Identify which cell holds the provided text, then report its [x, y] central coordinate. 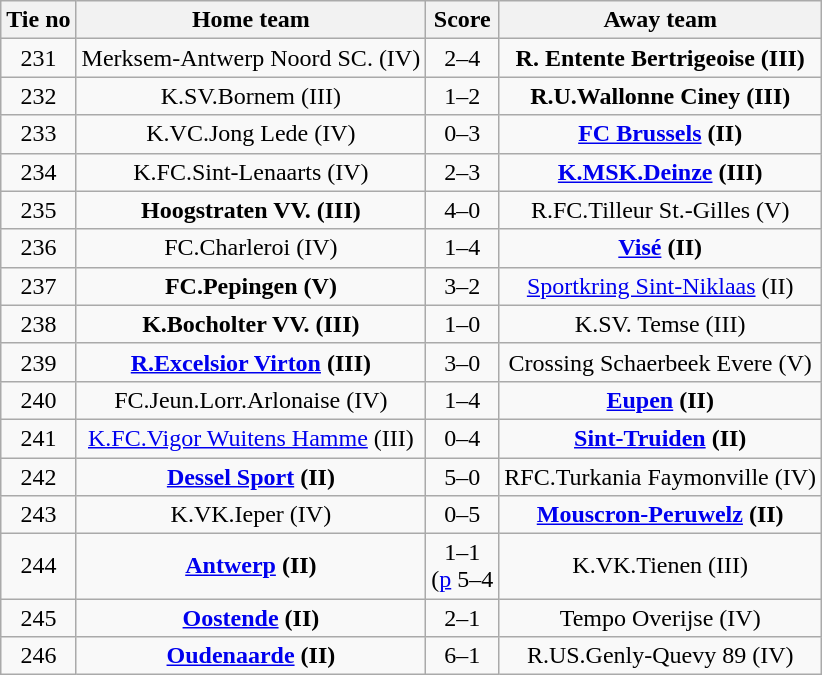
1–2 [462, 96]
6–1 [462, 656]
K.Bocholter VV. (III) [251, 324]
Home team [251, 20]
R.US.Genly-Quevy 89 (IV) [660, 656]
R.FC.Tilleur St.-Gilles (V) [660, 210]
K.FC.Vigor Wuitens Hamme (III) [251, 438]
Tie no [38, 20]
K.VK.Ieper (IV) [251, 515]
Oostende (II) [251, 618]
235 [38, 210]
5–0 [462, 477]
245 [38, 618]
3–0 [462, 362]
Crossing Schaerbeek Evere (V) [660, 362]
240 [38, 400]
246 [38, 656]
Visé (II) [660, 248]
R. Entente Bertrigeoise (III) [660, 58]
FC.Charleroi (IV) [251, 248]
4–0 [462, 210]
FC Brussels (II) [660, 134]
K.FC.Sint-Lenaarts (IV) [251, 172]
K.VK.Tienen (III) [660, 566]
244 [38, 566]
Antwerp (II) [251, 566]
Mouscron-Peruwelz (II) [660, 515]
233 [38, 134]
3–2 [462, 286]
FC.Pepingen (V) [251, 286]
K.SV. Temse (III) [660, 324]
Oudenaarde (II) [251, 656]
1–0 [462, 324]
K.VC.Jong Lede (IV) [251, 134]
0–5 [462, 515]
K.MSK.Deinze (III) [660, 172]
0–4 [462, 438]
R.U.Wallonne Ciney (III) [660, 96]
Hoogstraten VV. (III) [251, 210]
238 [38, 324]
Sportkring Sint-Niklaas (II) [660, 286]
R.Excelsior Virton (III) [251, 362]
RFC.Turkania Faymonville (IV) [660, 477]
K.SV.Bornem (III) [251, 96]
2–1 [462, 618]
237 [38, 286]
2–4 [462, 58]
Away team [660, 20]
241 [38, 438]
Sint-Truiden (II) [660, 438]
236 [38, 248]
1–1(p 5–4 [462, 566]
239 [38, 362]
231 [38, 58]
234 [38, 172]
Tempo Overijse (IV) [660, 618]
243 [38, 515]
FC.Jeun.Lorr.Arlonaise (IV) [251, 400]
Eupen (II) [660, 400]
232 [38, 96]
Score [462, 20]
242 [38, 477]
Dessel Sport (II) [251, 477]
0–3 [462, 134]
Merksem-Antwerp Noord SC. (IV) [251, 58]
2–3 [462, 172]
